Identify which cell holds the provided text, then report its (X, Y) central coordinate. 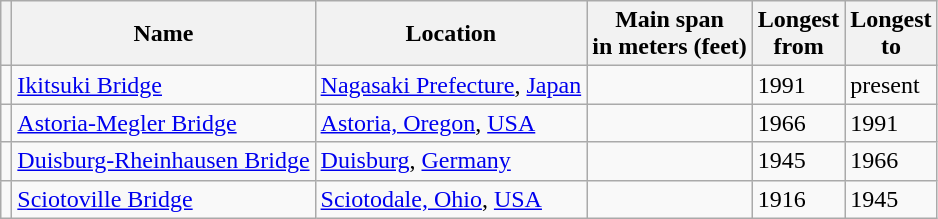
Astoria, Oregon, USA (451, 123)
1916 (798, 199)
Name (164, 34)
Sciotoville Bridge (164, 199)
Longest to (891, 34)
Astoria-Megler Bridge (164, 123)
Main span in meters (feet) (670, 34)
Sciotodale, Ohio, USA (451, 199)
Duisburg-Rheinhausen Bridge (164, 161)
Nagasaki Prefecture, Japan (451, 85)
Ikitsuki Bridge (164, 85)
present (891, 85)
Location (451, 34)
Longest from (798, 34)
Duisburg, Germany (451, 161)
